Determine the [x, y] coordinate at the center of the cell enclosing the given text.  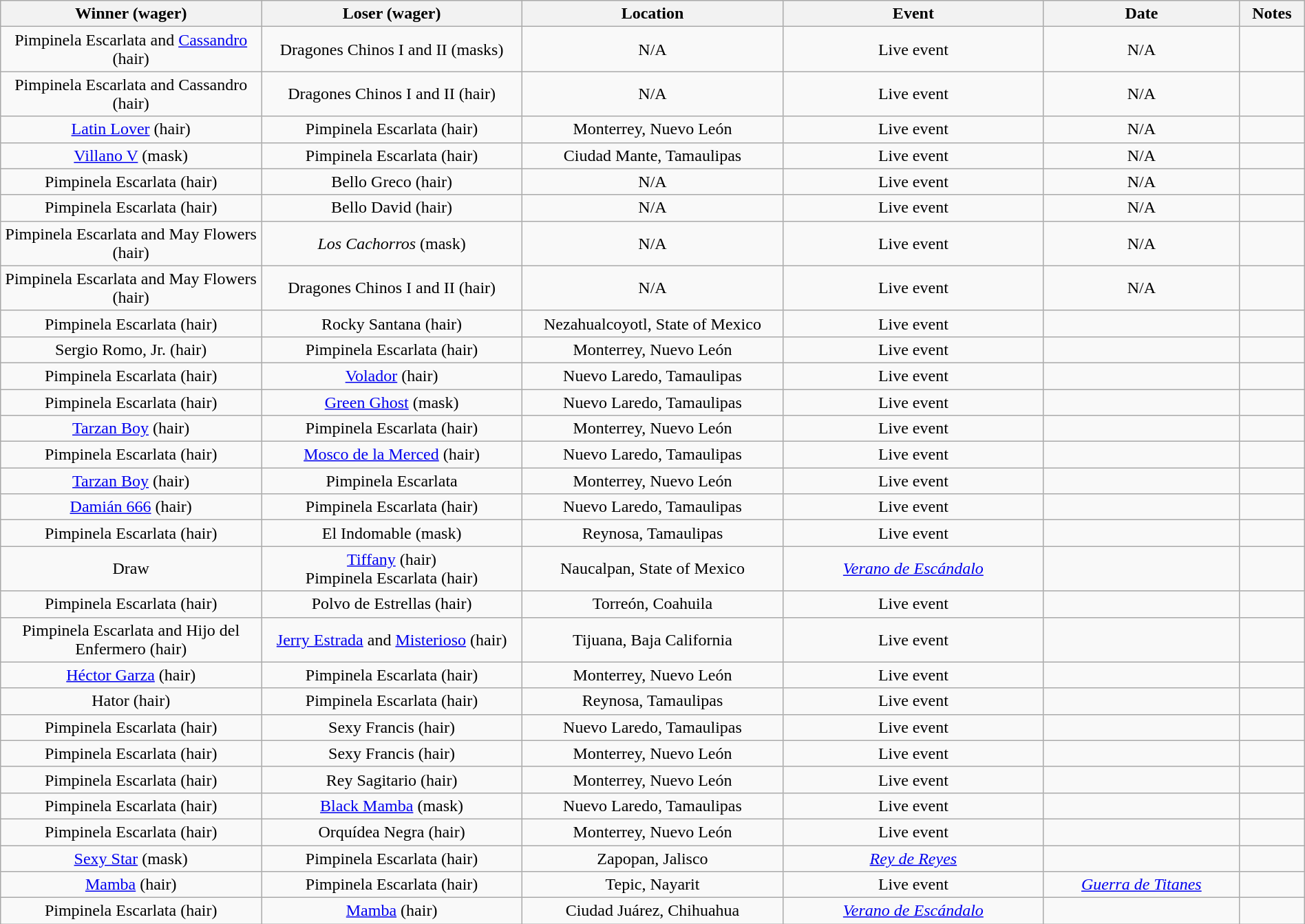
Dragones Chinos I and II (masks) [392, 50]
Green Ghost (mask) [392, 402]
Guerra de Titanes [1141, 885]
Zapopan, Jalisco [652, 858]
Rey de Reyes [913, 858]
Los Cachorros (mask) [392, 244]
Nezahualcoyotl, State of Mexico [652, 323]
Orquídea Negra (hair) [392, 832]
El Indomable (mask) [392, 533]
Rocky Santana (hair) [392, 323]
Bello Greco (hair) [392, 182]
Sergio Romo, Jr. (hair) [131, 350]
Loser (wager) [392, 14]
Tepic, Nayarit [652, 885]
Event [913, 14]
Draw [131, 568]
Ciudad Juárez, Chihuahua [652, 911]
Tijuana, Baja California [652, 640]
Winner (wager) [131, 14]
Hator (hair) [131, 701]
Polvo de Estrellas (hair) [392, 604]
Date [1141, 14]
Bello David (hair) [392, 208]
Naucalpan, State of Mexico [652, 568]
Volador (hair) [392, 376]
Pimpinela Escarlata and Hijo del Enfermero (hair) [131, 640]
Rey Sagitario (hair) [392, 780]
Tiffany (hair)Pimpinela Escarlata (hair) [392, 568]
Black Mamba (mask) [392, 806]
Torreón, Coahuila [652, 604]
Jerry Estrada and Misterioso (hair) [392, 640]
Ciudad Mante, Tamaulipas [652, 155]
Sexy Star (mask) [131, 858]
Pimpinela Escarlata [392, 481]
Location [652, 14]
Notes [1272, 14]
Villano V (mask) [131, 155]
Latin Lover (hair) [131, 129]
Héctor Garza (hair) [131, 675]
Mosco de la Merced (hair) [392, 455]
Damián 666 (hair) [131, 507]
